Scan for the cell matching the given text and deliver its (X, Y) coordinate at center. 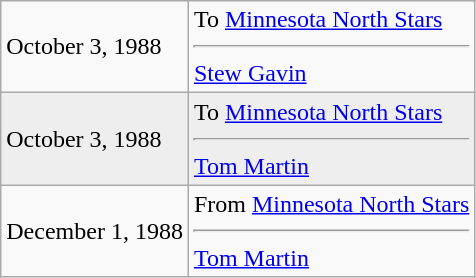
From Minnesota North StarsTom Martin (331, 231)
To Minnesota North StarsTom Martin (331, 139)
December 1, 1988 (95, 231)
To Minnesota North StarsStew Gavin (331, 47)
